Provide the [X, Y] coordinate of the cell's center where the given text is located.  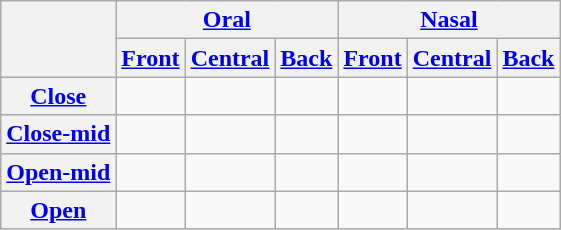
Open-mid [58, 172]
Close [58, 96]
Nasal [449, 20]
Close-mid [58, 134]
Oral [227, 20]
Open [58, 210]
